For the text-containing cell, return its midpoint in [x, y] coordinate format. 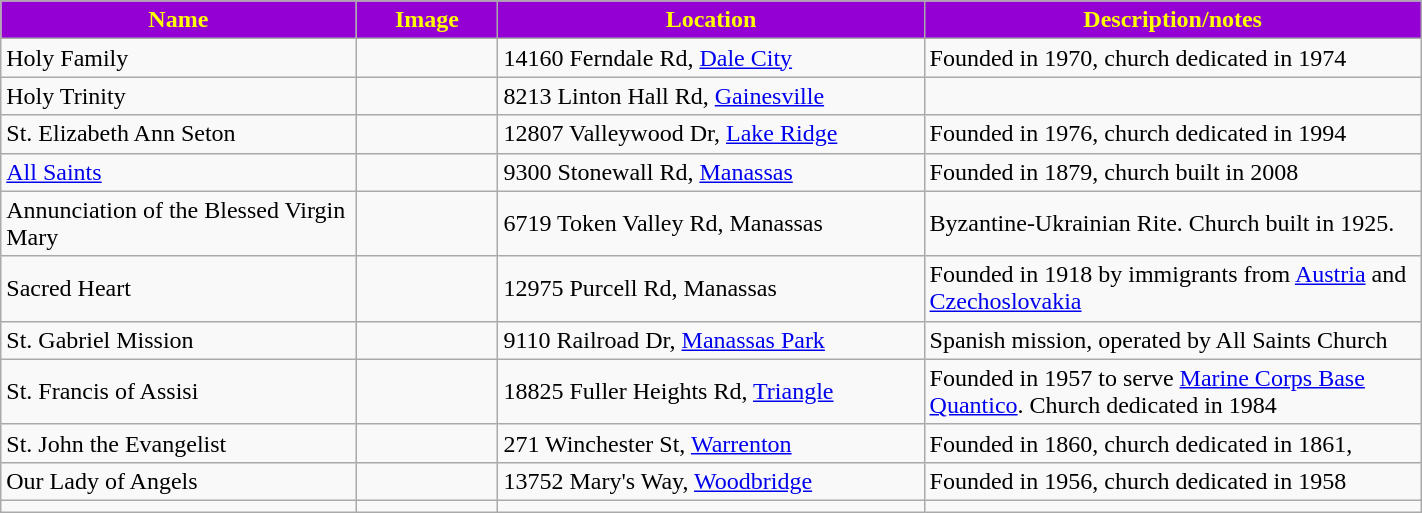
St. Gabriel Mission [178, 340]
Description/notes [1172, 20]
Founded in 1956, church dedicated in 1958 [1172, 481]
Founded in 1970, church dedicated in 1974 [1172, 58]
Holy Trinity [178, 96]
Founded in 1957 to serve Marine Corps Base Quantico. Church dedicated in 1984 [1172, 392]
Founded in 1879, church built in 2008 [1172, 172]
St. John the Evangelist [178, 443]
9300 Stonewall Rd, Manassas [711, 172]
Name [178, 20]
St. Elizabeth Ann Seton [178, 134]
Our Lady of Angels [178, 481]
18825 Fuller Heights Rd, Triangle [711, 392]
Spanish mission, operated by All Saints Church [1172, 340]
Image [427, 20]
Location [711, 20]
13752 Mary's Way, Woodbridge [711, 481]
271 Winchester St, Warrenton [711, 443]
All Saints [178, 172]
8213 Linton Hall Rd, Gainesville [711, 96]
Byzantine-Ukrainian Rite. Church built in 1925. [1172, 224]
6719 Token Valley Rd, Manassas [711, 224]
Annunciation of the Blessed Virgin Mary [178, 224]
12975 Purcell Rd, Manassas [711, 288]
9110 Railroad Dr, Manassas Park [711, 340]
Founded in 1860, church dedicated in 1861, [1172, 443]
Founded in 1918 by immigrants from Austria and Czechoslovakia [1172, 288]
Founded in 1976, church dedicated in 1994 [1172, 134]
St. Francis of Assisi [178, 392]
Sacred Heart [178, 288]
12807 Valleywood Dr, Lake Ridge [711, 134]
Holy Family [178, 58]
14160 Ferndale Rd, Dale City [711, 58]
